Output the (x, y) coordinate of the center of the cell containing the given text.  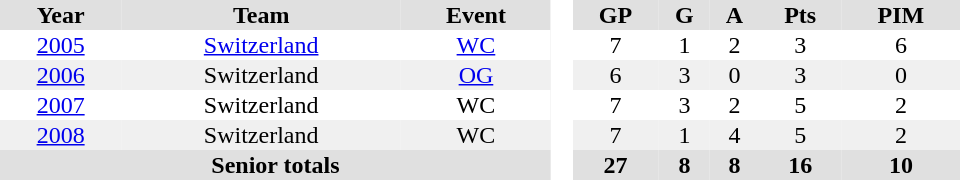
OG (476, 75)
Event (476, 15)
27 (615, 165)
G (685, 15)
PIM (901, 15)
A (734, 15)
10 (901, 165)
Pts (800, 15)
Team (261, 15)
2008 (60, 135)
16 (800, 165)
Senior totals (276, 165)
Year (60, 15)
2005 (60, 45)
GP (615, 15)
2007 (60, 105)
2006 (60, 75)
4 (734, 135)
